Output the [x, y] coordinate of the center of the cell containing the given text.  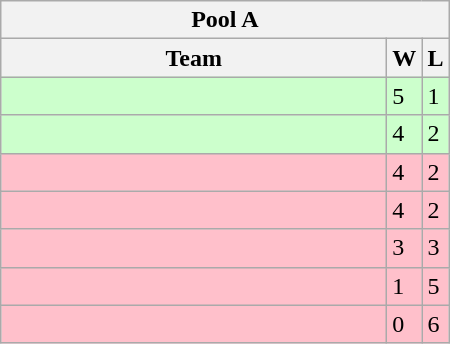
W [404, 58]
Pool A [225, 20]
Team [194, 58]
6 [436, 324]
L [436, 58]
0 [404, 324]
